Provide the [X, Y] coordinate of the cell's center where the given text is located.  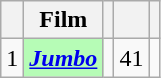
41 [132, 58]
1 [12, 58]
Film [64, 20]
Jumbo [64, 58]
